Capture the cell that displays the provided text and extract its (X, Y) central coordinate. 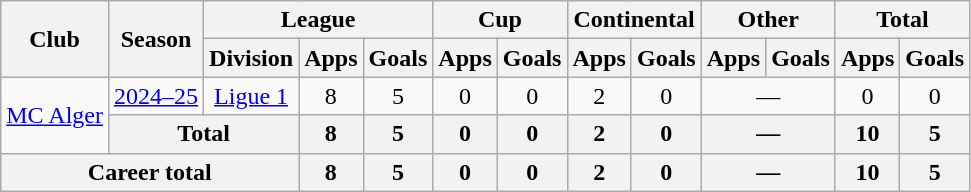
2024–25 (156, 96)
Ligue 1 (252, 96)
MC Alger (55, 115)
Season (156, 39)
Continental (634, 20)
League (318, 20)
Cup (500, 20)
Career total (150, 172)
Club (55, 39)
Other (768, 20)
Division (252, 58)
